Detect which cell encompasses the target text, then output its (X, Y) center coordinate. 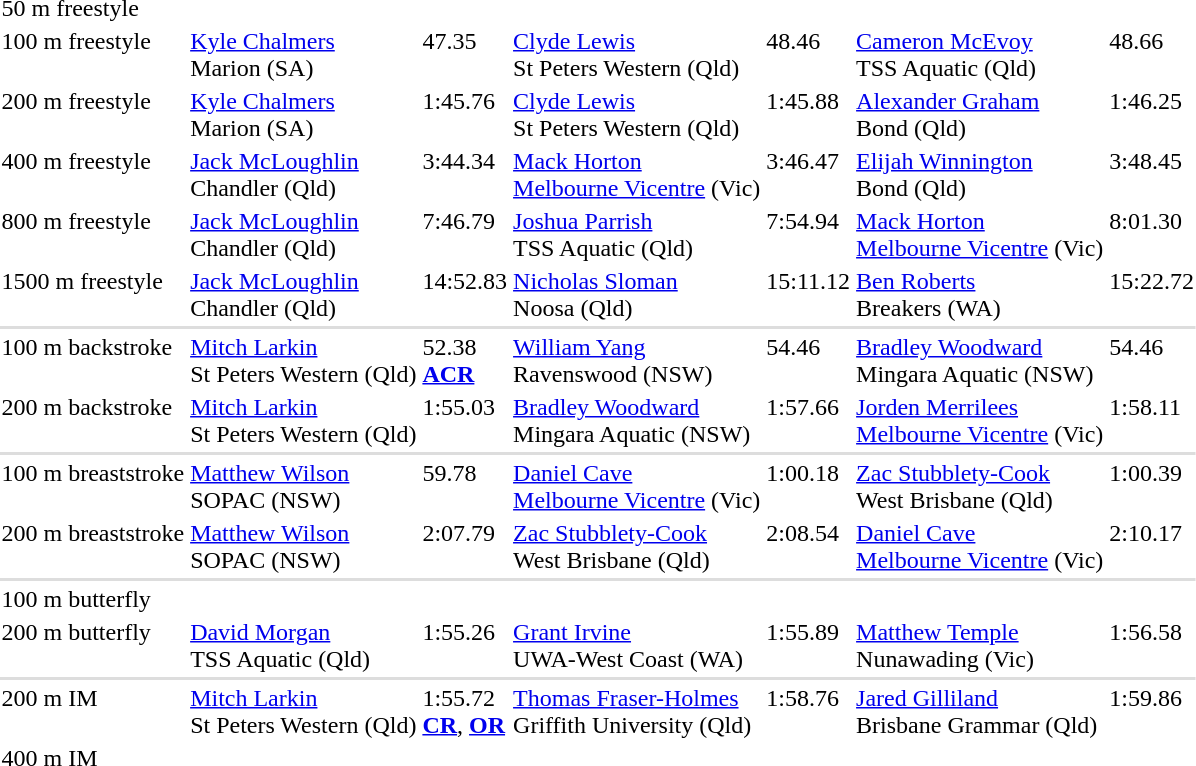
2:07.79 (465, 546)
1:58.76 (808, 712)
3:44.34 (465, 174)
David MorganTSS Aquatic (Qld) (304, 646)
1:00.18 (808, 486)
52.38ACR (465, 360)
2:08.54 (808, 546)
William YangRavenswood (NSW) (637, 360)
Matthew TempleNunawading (Vic) (980, 646)
200 m IM (93, 712)
1:46.25 (1152, 114)
15:11.12 (808, 294)
Nicholas SlomanNoosa (Qld) (637, 294)
15:22.72 (1152, 294)
1500 m freestyle (93, 294)
7:54.94 (808, 234)
2:10.17 (1152, 546)
8:01.30 (1152, 234)
1:45.88 (808, 114)
100 m butterfly (93, 599)
Thomas Fraser-HolmesGriffith University (Qld) (637, 712)
200 m freestyle (93, 114)
Jared GillilandBrisbane Grammar (Qld) (980, 712)
7:46.79 (465, 234)
1:57.66 (808, 420)
1:00.39 (1152, 486)
1:55.03 (465, 420)
Cameron McEvoyTSS Aquatic (Qld) (980, 54)
1:58.11 (1152, 420)
1:56.58 (1152, 646)
1:59.86 (1152, 712)
48.66 (1152, 54)
47.35 (465, 54)
Joshua ParrishTSS Aquatic (Qld) (637, 234)
100 m breaststroke (93, 486)
200 m butterfly (93, 646)
1:45.76 (465, 114)
14:52.83 (465, 294)
3:48.45 (1152, 174)
Alexander GrahamBond (Qld) (980, 114)
200 m breaststroke (93, 546)
Ben RobertsBreakers (WA) (980, 294)
1:55.26 (465, 646)
200 m backstroke (93, 420)
59.78 (465, 486)
100 m backstroke (93, 360)
400 m freestyle (93, 174)
Jorden MerrileesMelbourne Vicentre (Vic) (980, 420)
48.46 (808, 54)
800 m freestyle (93, 234)
Elijah WinningtonBond (Qld) (980, 174)
1:55.89 (808, 646)
1:55.72CR, OR (465, 712)
3:46.47 (808, 174)
100 m freestyle (93, 54)
Grant IrvineUWA-West Coast (WA) (637, 646)
